Capture the cell that displays the provided text and extract its [X, Y] central coordinate. 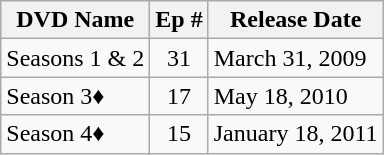
January 18, 2011 [296, 134]
15 [179, 134]
Ep # [179, 20]
17 [179, 96]
Season 3♦ [76, 96]
Seasons 1 & 2 [76, 58]
31 [179, 58]
Season 4♦ [76, 134]
DVD Name [76, 20]
Release Date [296, 20]
March 31, 2009 [296, 58]
May 18, 2010 [296, 96]
